Output the [X, Y] coordinate of the center of the cell containing the given text.  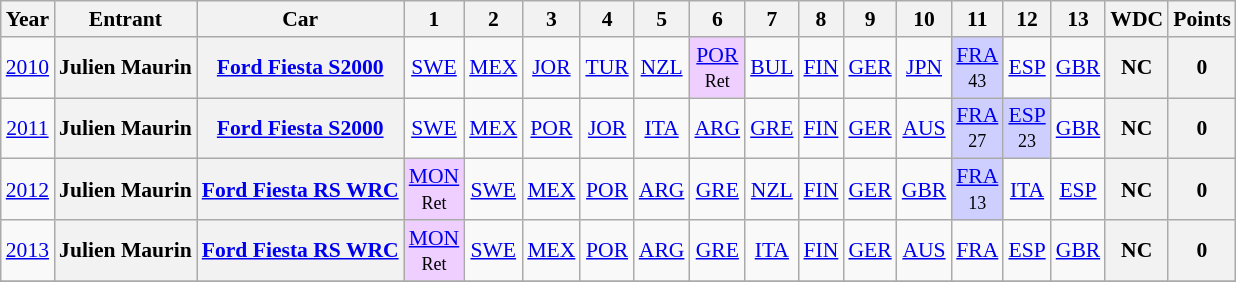
2013 [28, 250]
2012 [28, 190]
5 [662, 19]
Points [1202, 19]
12 [1026, 19]
6 [717, 19]
TUR [606, 68]
BUL [772, 68]
FRA27 [977, 128]
2 [493, 19]
7 [772, 19]
WDC [1136, 19]
Car [300, 19]
JPN [924, 68]
Year [28, 19]
10 [924, 19]
FRA13 [977, 190]
11 [977, 19]
FRA [977, 250]
FRA43 [977, 68]
8 [820, 19]
4 [606, 19]
2010 [28, 68]
9 [870, 19]
2011 [28, 128]
13 [1078, 19]
3 [551, 19]
Entrant [126, 19]
ESP23 [1026, 128]
PORRet [717, 68]
1 [434, 19]
